Detect which cell encompasses the target text, then output its (X, Y) center coordinate. 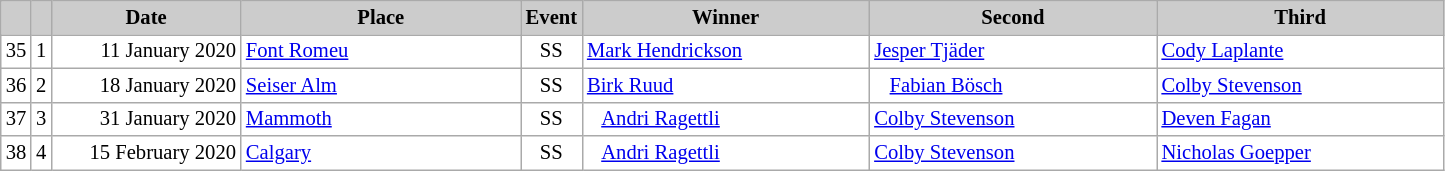
35 (16, 51)
37 (16, 119)
Deven Fagan (1300, 119)
3 (41, 119)
Jesper Tjäder (1012, 51)
1 (41, 51)
Date (146, 17)
Fabian Bösch (1012, 85)
Event (552, 17)
Mammoth (381, 119)
Second (1012, 17)
2 (41, 85)
Birk Ruud (726, 85)
Font Romeu (381, 51)
Place (381, 17)
4 (41, 153)
18 January 2020 (146, 85)
15 February 2020 (146, 153)
Winner (726, 17)
Nicholas Goepper (1300, 153)
31 January 2020 (146, 119)
11 January 2020 (146, 51)
Calgary (381, 153)
Mark Hendrickson (726, 51)
Cody Laplante (1300, 51)
36 (16, 85)
38 (16, 153)
Seiser Alm (381, 85)
Third (1300, 17)
